Identify which cell holds the provided text, then report its [x, y] central coordinate. 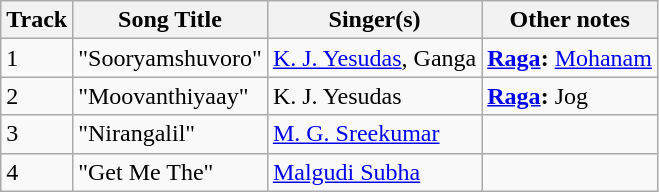
Other notes [570, 20]
Singer(s) [374, 20]
K. J. Yesudas [374, 96]
2 [37, 96]
3 [37, 134]
4 [37, 172]
K. J. Yesudas, Ganga [374, 58]
"Moovanthiyaay" [170, 96]
"Get Me The" [170, 172]
M. G. Sreekumar [374, 134]
Malgudi Subha [374, 172]
Song Title [170, 20]
1 [37, 58]
Track [37, 20]
Raga: Mohanam [570, 58]
"Sooryamshuvoro" [170, 58]
"Nirangalil" [170, 134]
Raga: Jog [570, 96]
